Detect which cell encompasses the target text, then output its [x, y] center coordinate. 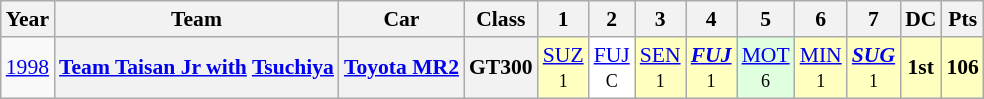
Team Taisan Jr with Tsuchiya [196, 68]
MOT6 [766, 68]
Pts [962, 19]
7 [874, 19]
SEN1 [660, 68]
SUZ1 [564, 68]
106 [962, 68]
SUG1 [874, 68]
FUJC [612, 68]
Class [501, 19]
2 [612, 19]
5 [766, 19]
DC [920, 19]
3 [660, 19]
6 [821, 19]
1998 [28, 68]
Toyota MR2 [402, 68]
Year [28, 19]
4 [712, 19]
Car [402, 19]
FUJ1 [712, 68]
1 [564, 19]
Team [196, 19]
MIN1 [821, 68]
GT300 [501, 68]
1st [920, 68]
